For the text-containing cell, return its midpoint in [X, Y] coordinate format. 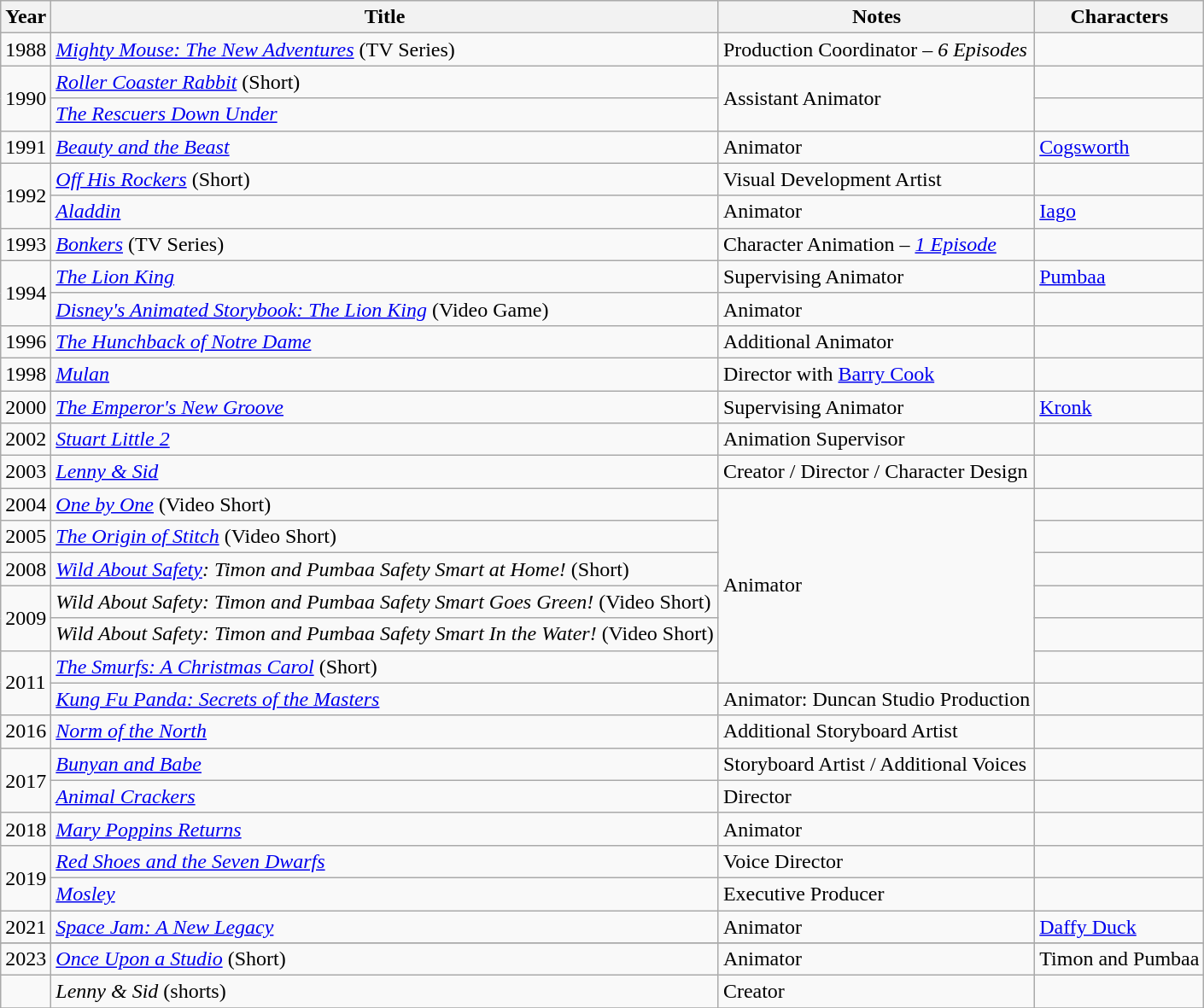
1991 [26, 147]
Additional Storyboard Artist [876, 731]
2002 [26, 440]
Wild About Safety: Timon and Pumbaa Safety Smart at Home! (Short) [385, 569]
The Hunchback of Notre Dame [385, 341]
1998 [26, 374]
Kronk [1119, 407]
1992 [26, 195]
Cogsworth [1119, 147]
Roller Coaster Rabbit (Short) [385, 82]
2008 [26, 569]
Animator: Duncan Studio Production [876, 699]
Assistant Animator [876, 98]
Lenny & Sid [385, 472]
Iago [1119, 212]
The Lion King [385, 277]
Bunyan and Babe [385, 764]
Red Shoes and the Seven Dwarfs [385, 861]
Norm of the North [385, 731]
Storyboard Artist / Additional Voices [876, 764]
1988 [26, 50]
2018 [26, 829]
Timon and Pumbaa [1119, 959]
1993 [26, 244]
2009 [26, 618]
Pumbaa [1119, 277]
Animation Supervisor [876, 440]
Kung Fu Panda: Secrets of the Masters [385, 699]
Disney's Animated Storybook: The Lion King (Video Game) [385, 309]
Beauty and the Beast [385, 147]
Creator / Director / Character Design [876, 472]
2016 [26, 731]
Mulan [385, 374]
2021 [26, 926]
2005 [26, 537]
Creator [876, 992]
1996 [26, 341]
Mary Poppins Returns [385, 829]
Director with Barry Cook [876, 374]
Mighty Mouse: The New Adventures (TV Series) [385, 50]
2004 [26, 504]
Off His Rockers (Short) [385, 179]
The Emperor's New Groove [385, 407]
2003 [26, 472]
Animal Crackers [385, 796]
1990 [26, 98]
Daffy Duck [1119, 926]
Aladdin [385, 212]
Director [876, 796]
Bonkers (TV Series) [385, 244]
Visual Development Artist [876, 179]
Lenny & Sid (shorts) [385, 992]
Voice Director [876, 861]
Characters [1119, 17]
Space Jam: A New Legacy [385, 926]
Production Coordinator – 6 Episodes [876, 50]
Additional Animator [876, 341]
Title [385, 17]
Executive Producer [876, 894]
2023 [26, 959]
Stuart Little 2 [385, 440]
Once Upon a Studio (Short) [385, 959]
The Smurfs: A Christmas Carol (Short) [385, 667]
Wild About Safety: Timon and Pumbaa Safety Smart Goes Green! (Video Short) [385, 602]
Character Animation – 1 Episode [876, 244]
Notes [876, 17]
Wild About Safety: Timon and Pumbaa Safety Smart In the Water! (Video Short) [385, 634]
The Rescuers Down Under [385, 114]
1994 [26, 293]
2017 [26, 780]
2019 [26, 877]
One by One (Video Short) [385, 504]
Year [26, 17]
2011 [26, 683]
The Origin of Stitch (Video Short) [385, 537]
2000 [26, 407]
Mosley [385, 894]
